Output the [x, y] coordinate of the center of the cell containing the given text.  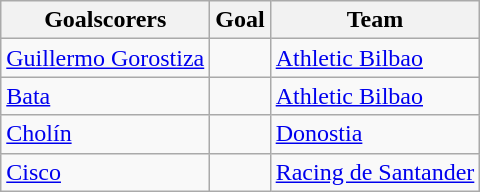
Donostia [375, 134]
Racing de Santander [375, 172]
Goalscorers [106, 20]
Team [375, 20]
Bata [106, 96]
Guillermo Gorostiza [106, 58]
Cholín [106, 134]
Cisco [106, 172]
Goal [240, 20]
